Return [x, y] of the center of cell containing provided text 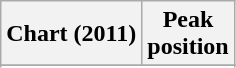
Chart (2011) [72, 34]
Peakposition [188, 34]
